For the text-containing cell, return its midpoint in (x, y) coordinate format. 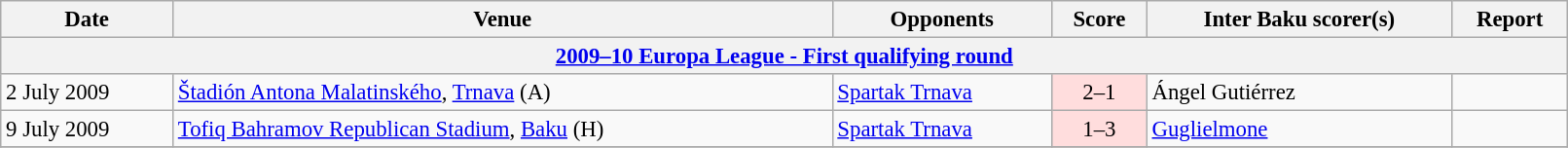
9 July 2009 (88, 129)
Opponents (942, 19)
2–1 (1100, 92)
1–3 (1100, 129)
Date (88, 19)
Report (1509, 19)
Tofiq Bahramov Republican Stadium, Baku (H) (503, 129)
Guglielmone (1298, 129)
Ángel Gutiérrez (1298, 92)
Score (1100, 19)
Štadión Antona Malatinského, Trnava (A) (503, 92)
2 July 2009 (88, 92)
Inter Baku scorer(s) (1298, 19)
2009–10 Europa League - First qualifying round (784, 56)
Venue (503, 19)
